Capture the cell that displays the provided text and extract its [X, Y] central coordinate. 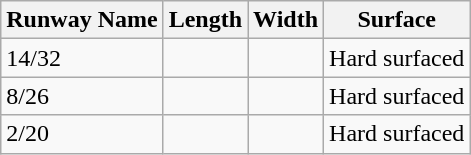
8/26 [82, 96]
Surface [397, 20]
2/20 [82, 134]
Length [205, 20]
14/32 [82, 58]
Width [286, 20]
Runway Name [82, 20]
